Extract the [X, Y] coordinate from the center of the cell holding the provided text.  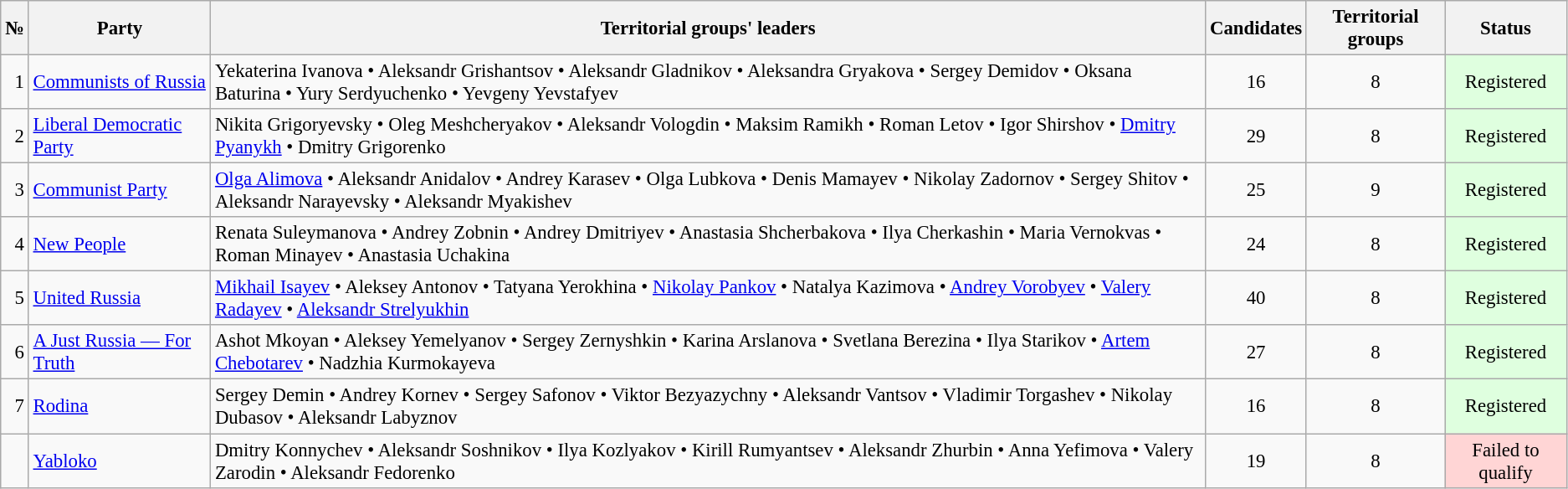
19 [1257, 461]
New People [119, 244]
6 [15, 352]
7 [15, 407]
3 [15, 191]
29 [1257, 136]
United Russia [119, 298]
Communist Party [119, 191]
Failed to qualify [1506, 461]
Mikhail Isayev • Aleksey Antonov • Tatyana Yerokhina • Nikolay Pankov • Natalya Kazimova • Andrey Vorobyev • Valery Radayev • Aleksandr Strelyukhin [708, 298]
№ [15, 28]
Rodina [119, 407]
Ashot Mkoyan • Aleksey Yemelyanov • Sergey Zernyshkin • Karina Arslanova • Svetlana Berezina • Ilya Starikov • Artem Chebotarev • Nadzhia Kurmokayeva [708, 352]
Candidates [1257, 28]
40 [1257, 298]
5 [15, 298]
Territorial groups [1376, 28]
Liberal Democratic Party [119, 136]
Nikita Grigoryevsky • Oleg Meshcheryakov • Aleksandr Vologdin • Maksim Ramikh • Roman Letov • Igor Shirshov • Dmitry Pyanykh • Dmitry Grigorenko [708, 136]
9 [1376, 191]
Party [119, 28]
Yabloko [119, 461]
Status [1506, 28]
Territorial groups' leaders [708, 28]
24 [1257, 244]
Communists of Russia [119, 82]
27 [1257, 352]
A Just Russia — For Truth [119, 352]
1 [15, 82]
2 [15, 136]
25 [1257, 191]
4 [15, 244]
Sergey Demin • Andrey Kornev • Sergey Safonov • Viktor Bezyazychny • Aleksandr Vantsov • Vladimir Torgashev • Nikolay Dubasov • Aleksandr Labyznov [708, 407]
